Scan for the cell matching the given text and deliver its [X, Y] coordinate at center. 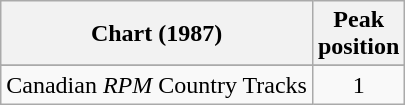
1 [358, 85]
Peakposition [358, 34]
Chart (1987) [157, 34]
Canadian RPM Country Tracks [157, 85]
